Extract the [x, y] coordinate from the center of the cell holding the provided text.  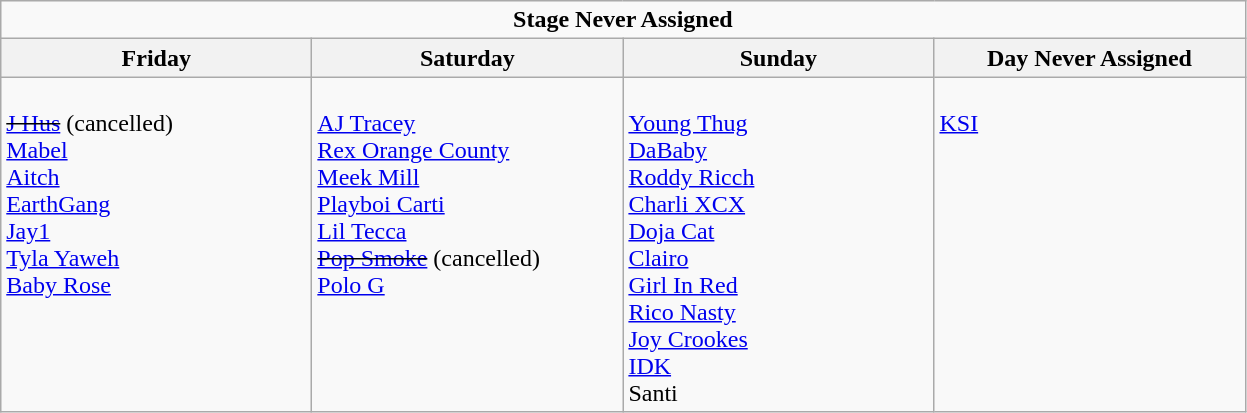
Saturday [468, 58]
Friday [156, 58]
Sunday [778, 58]
J Hus (cancelled) Mabel Aitch EarthGang Jay1 Tyla Yaweh Baby Rose [156, 244]
KSI [1090, 244]
Young Thug DaBaby Roddy Ricch Charli XCX Doja Cat Clairo Girl In Red Rico Nasty Joy Crookes IDK Santi [778, 244]
AJ Tracey Rex Orange County Meek Mill Playboi Carti Lil Tecca Pop Smoke (cancelled) Polo G [468, 244]
Stage Never Assigned [623, 20]
Day Never Assigned [1090, 58]
